Return [X, Y] of the center of cell containing provided text 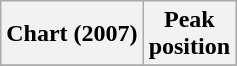
Chart (2007) [72, 34]
Peakposition [189, 34]
